Return the (x, y) coordinate for the center point of the cell that contains the specified text.  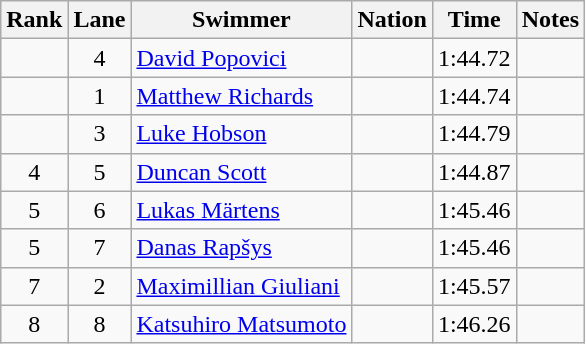
1:46.26 (474, 324)
1 (100, 96)
Lukas Märtens (242, 210)
Luke Hobson (242, 134)
Duncan Scott (242, 172)
1:44.74 (474, 96)
2 (100, 286)
6 (100, 210)
Time (474, 20)
1:44.87 (474, 172)
1:44.72 (474, 58)
1:44.79 (474, 134)
Matthew Richards (242, 96)
Maximillian Giuliani (242, 286)
3 (100, 134)
Lane (100, 20)
Nation (392, 20)
1:45.57 (474, 286)
Notes (550, 20)
Rank (34, 20)
Danas Rapšys (242, 248)
Katsuhiro Matsumoto (242, 324)
Swimmer (242, 20)
David Popovici (242, 58)
